Extract the (x, y) coordinate from the center of the cell holding the provided text.  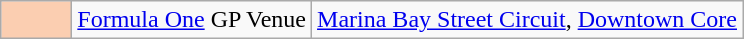
Formula One GP Venue (192, 20)
Marina Bay Street Circuit, Downtown Core (528, 20)
